Provide the [x, y] coordinate of the cell's center where the given text is located.  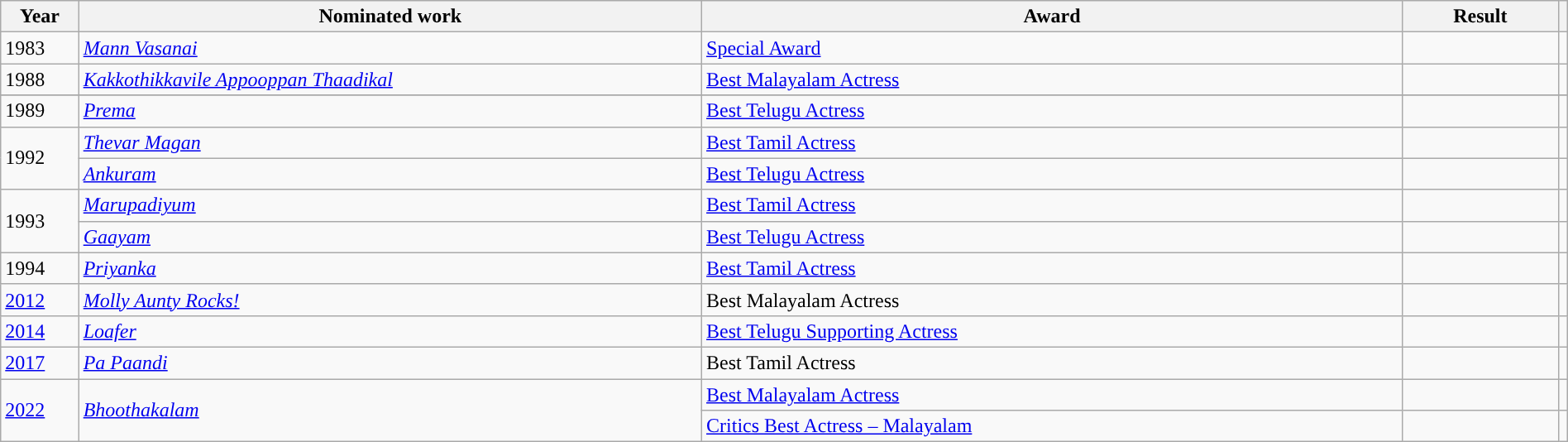
Special Award [1052, 48]
Year [40, 17]
Molly Aunty Rocks! [390, 300]
Prema [390, 111]
Best Telugu Supporting Actress [1052, 331]
1983 [40, 48]
Bhoothakalam [390, 411]
Marupadiyum [390, 205]
Result [1480, 17]
Pa Paandi [390, 363]
1993 [40, 221]
Ankuram [390, 174]
2014 [40, 331]
Critics Best Actress – Malayalam [1052, 426]
Thevar Magan [390, 142]
2022 [40, 411]
Award [1052, 17]
Mann Vasanai [390, 48]
Priyanka [390, 268]
1989 [40, 111]
Nominated work [390, 17]
1988 [40, 79]
1992 [40, 158]
1994 [40, 268]
Kakkothikkavile Appooppan Thaadikal [390, 79]
2017 [40, 363]
2012 [40, 300]
Gaayam [390, 237]
Loafer [390, 331]
